Return the (x, y) coordinate for the center point of the cell that contains the specified text.  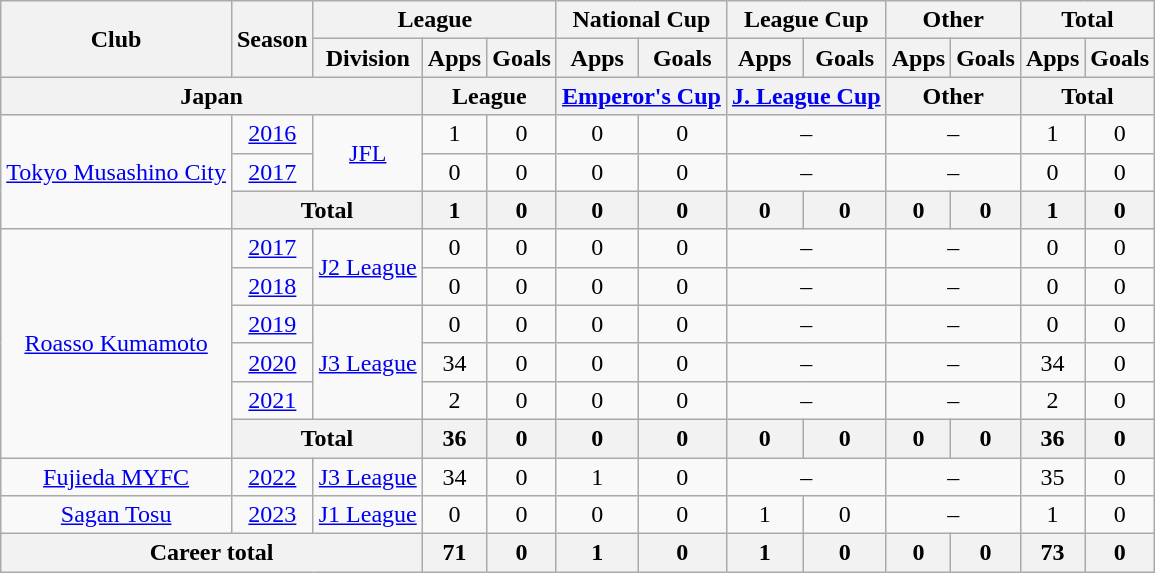
71 (454, 553)
Tokyo Musashino City (116, 172)
JFL (368, 153)
Season (272, 39)
J2 League (368, 267)
League Cup (806, 20)
35 (1052, 477)
J. League Cup (806, 96)
2023 (272, 515)
2020 (272, 362)
2022 (272, 477)
2018 (272, 286)
Division (368, 58)
2019 (272, 324)
73 (1052, 553)
2021 (272, 400)
Sagan Tosu (116, 515)
National Cup (641, 20)
Roasso Kumamoto (116, 343)
Emperor's Cup (641, 96)
Fujieda MYFC (116, 477)
2016 (272, 134)
Career total (212, 553)
Japan (212, 96)
Club (116, 39)
J1 League (368, 515)
